Return the (x, y) coordinate for the center point of the cell that contains the specified text.  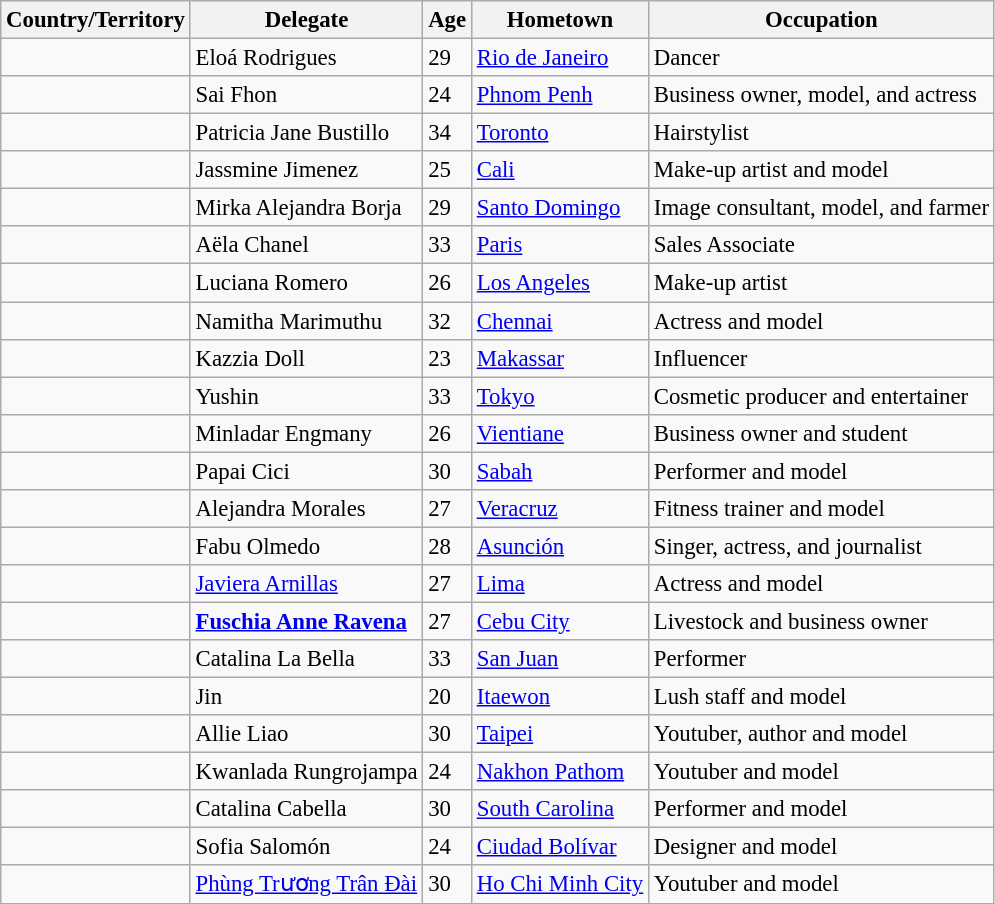
Hometown (560, 20)
Yushin (306, 396)
Fabu Olmedo (306, 546)
20 (448, 697)
Alejandra Morales (306, 509)
Javiera Arnillas (306, 584)
Delegate (306, 20)
Hairstylist (821, 133)
Phnom Penh (560, 95)
Image consultant, model, and farmer (821, 208)
Catalina La Bella (306, 659)
Sales Associate (821, 245)
Ho Chi Minh City (560, 885)
Occupation (821, 20)
Taipei (560, 734)
Cosmetic producer and entertainer (821, 396)
34 (448, 133)
San Juan (560, 659)
Kwanlada Rungrojampa (306, 772)
Business owner and student (821, 433)
Country/Territory (96, 20)
Designer and model (821, 847)
South Carolina (560, 809)
Kazzia Doll (306, 358)
Phùng Trương Trân Đài (306, 885)
Patricia Jane Bustillo (306, 133)
Youtuber, author and model (821, 734)
Rio de Janeiro (560, 58)
Business owner, model, and actress (821, 95)
Allie Liao (306, 734)
25 (448, 170)
Performer (821, 659)
Ciudad Bolívar (560, 847)
Influencer (821, 358)
Luciana Romero (306, 283)
Lush staff and model (821, 697)
Fitness trainer and model (821, 509)
Make-up artist (821, 283)
Itaewon (560, 697)
Fuschia Anne Ravena (306, 621)
Sabah (560, 471)
Minladar Engmany (306, 433)
Lima (560, 584)
Namitha Marimuthu (306, 321)
Sofia Salomón (306, 847)
Papai Cici (306, 471)
Eloá Rodrigues (306, 58)
Livestock and business owner (821, 621)
Catalina Cabella (306, 809)
Singer, actress, and journalist (821, 546)
32 (448, 321)
Jin (306, 697)
Sai Fhon (306, 95)
Mirka Alejandra Borja (306, 208)
Make-up artist and model (821, 170)
Jassmine Jimenez (306, 170)
Age (448, 20)
Chennai (560, 321)
Paris (560, 245)
Toronto (560, 133)
Veracruz (560, 509)
Dancer (821, 58)
Cebu City (560, 621)
Aëla Chanel (306, 245)
Cali (560, 170)
23 (448, 358)
Santo Domingo (560, 208)
28 (448, 546)
Makassar (560, 358)
Tokyo (560, 396)
Los Angeles (560, 283)
Asunción (560, 546)
Nakhon Pathom (560, 772)
Vientiane (560, 433)
